Extract the (x, y) coordinate from the center of the cell holding the provided text.  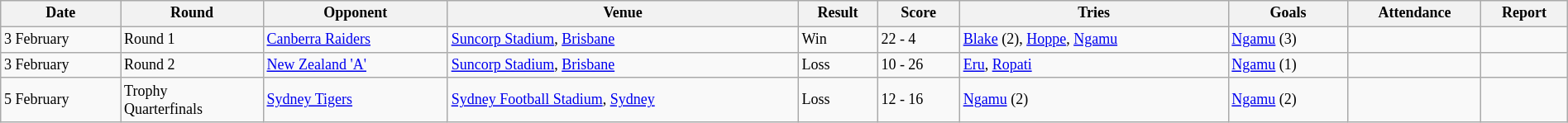
Goals (1288, 13)
10 - 26 (918, 64)
Result (838, 13)
Win (838, 40)
Report (1524, 13)
Sydney Tigers (356, 100)
Round (192, 13)
Round 1 (192, 40)
TrophyQuarterfinals (192, 100)
Tries (1093, 13)
Ngamu (1) (1288, 64)
12 - 16 (918, 100)
Canberra Raiders (356, 40)
Attendance (1414, 13)
Score (918, 13)
5 February (61, 100)
Venue (623, 13)
New Zealand 'A' (356, 64)
Ngamu (3) (1288, 40)
Round 2 (192, 64)
Date (61, 13)
Blake (2), Hoppe, Ngamu (1093, 40)
Eru, Ropati (1093, 64)
Sydney Football Stadium, Sydney (623, 100)
Opponent (356, 13)
22 - 4 (918, 40)
